Locate the cell with the specified text and output its [X, Y] center coordinate. 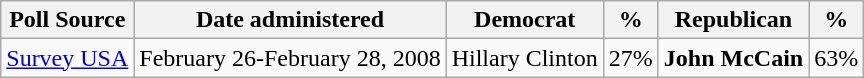
February 26-February 28, 2008 [290, 58]
Republican [733, 20]
Date administered [290, 20]
Hillary Clinton [524, 58]
Poll Source [68, 20]
Democrat [524, 20]
63% [836, 58]
27% [630, 58]
Survey USA [68, 58]
John McCain [733, 58]
